Search for the cell housing the specified text and yield its [X, Y] center coordinate. 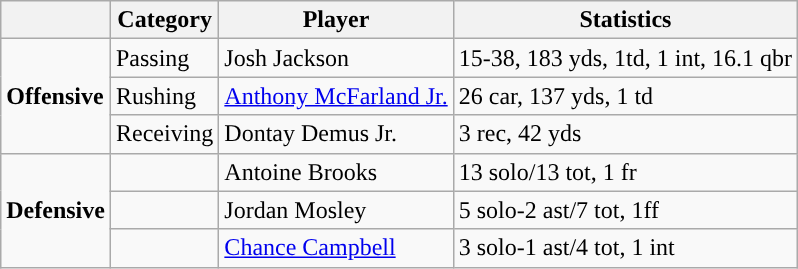
Josh Jackson [336, 58]
Jordan Mosley [336, 210]
Category [164, 20]
Passing [164, 58]
Defensive [56, 210]
5 solo-2 ast/7 tot, 1ff [625, 210]
3 rec, 42 yds [625, 134]
Statistics [625, 20]
Anthony McFarland Jr. [336, 96]
3 solo-1 ast/4 tot, 1 int [625, 248]
Antoine Brooks [336, 172]
26 car, 137 yds, 1 td [625, 96]
13 solo/13 tot, 1 fr [625, 172]
Dontay Demus Jr. [336, 134]
Rushing [164, 96]
Receiving [164, 134]
Chance Campbell [336, 248]
15-38, 183 yds, 1td, 1 int, 16.1 qbr [625, 58]
Player [336, 20]
Offensive [56, 96]
